Return (x, y) of the center of cell containing provided text 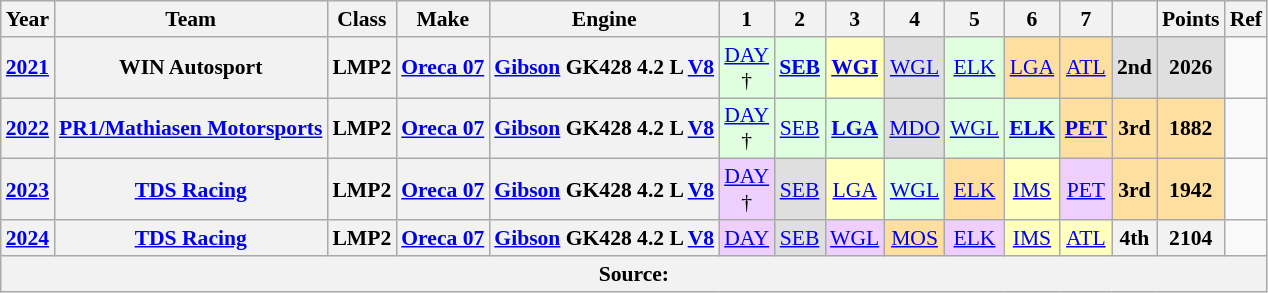
Engine (604, 19)
5 (974, 19)
1942 (1191, 190)
Source: (634, 274)
4th (1134, 238)
6 (1032, 19)
WIN Autosport (190, 68)
DAY (746, 238)
Ref (1246, 19)
WGI (854, 68)
2021 (28, 68)
4 (914, 19)
MDO (914, 128)
7 (1086, 19)
MOS (914, 238)
PR1/Mathiasen Motorsports (190, 128)
1882 (1191, 128)
2104 (1191, 238)
Team (190, 19)
2nd (1134, 68)
2024 (28, 238)
3 (854, 19)
2026 (1191, 68)
Make (442, 19)
2 (800, 19)
Class (362, 19)
Year (28, 19)
1 (746, 19)
2022 (28, 128)
2023 (28, 190)
Points (1191, 19)
